Scan for the cell matching the given text and deliver its [x, y] coordinate at center. 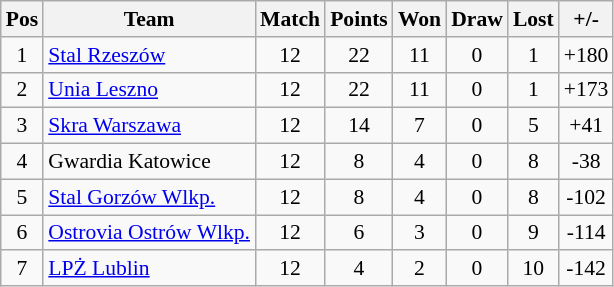
Pos [22, 19]
-142 [586, 269]
+41 [586, 126]
9 [534, 233]
14 [359, 126]
-114 [586, 233]
Stal Rzeszów [149, 55]
+180 [586, 55]
Skra Warszawa [149, 126]
Draw [477, 19]
Won [420, 19]
LPŻ Lublin [149, 269]
Team [149, 19]
-38 [586, 162]
Match [290, 19]
+173 [586, 90]
Lost [534, 19]
Stal Gorzów Wlkp. [149, 197]
+/- [586, 19]
Points [359, 19]
Unia Leszno [149, 90]
Ostrovia Ostrów Wlkp. [149, 233]
10 [534, 269]
Gwardia Katowice [149, 162]
-102 [586, 197]
